For the text-containing cell, return its midpoint in (X, Y) coordinate format. 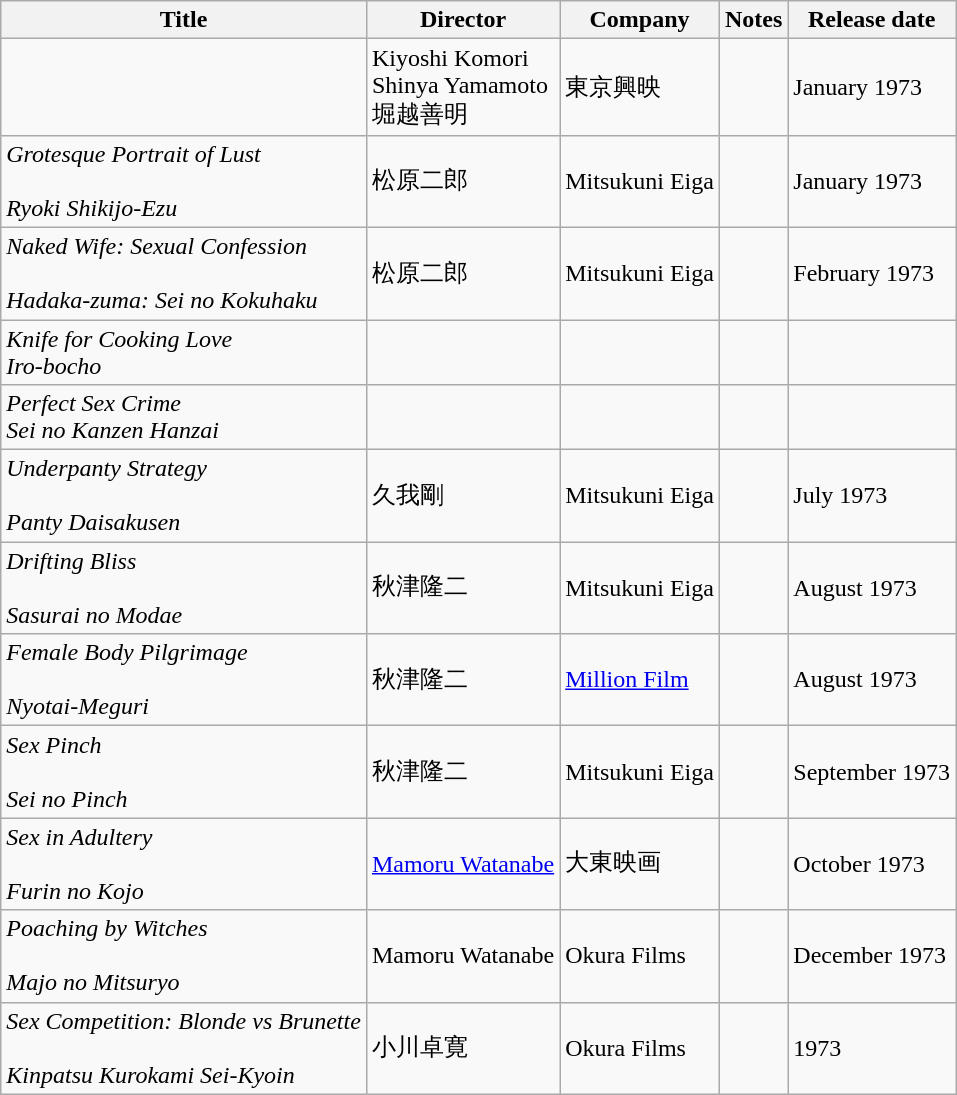
Naked Wife: Sexual ConfessionHadaka-zuma: Sei no Kokuhaku (184, 273)
October 1973 (872, 864)
Knife for Cooking LoveIro-bocho (184, 352)
小川卓寛 (462, 1048)
Grotesque Portrait of LustRyoki Shikijo-Ezu (184, 181)
Sex PinchSei no Pinch (184, 772)
大東映画 (640, 864)
Underpanty StrategyPanty Daisakusen (184, 496)
Title (184, 20)
久我剛 (462, 496)
February 1973 (872, 273)
Release date (872, 20)
Sex Competition: Blonde vs BrunetteKinpatsu Kurokami Sei-Kyoin (184, 1048)
Drifting BlissSasurai no Modae (184, 588)
Notes (753, 20)
July 1973 (872, 496)
Million Film (640, 680)
Poaching by WitchesMajo no Mitsuryo (184, 956)
Kiyoshi KomoriShinya Yamamoto堀越善明 (462, 88)
September 1973 (872, 772)
Company (640, 20)
1973 (872, 1048)
Perfect Sex CrimeSei no Kanzen Hanzai (184, 418)
Director (462, 20)
Female Body PilgrimageNyotai-Meguri (184, 680)
December 1973 (872, 956)
Sex in AdulteryFurin no Kojo (184, 864)
東京興映 (640, 88)
